Scan for the cell matching the given text and deliver its [X, Y] coordinate at center. 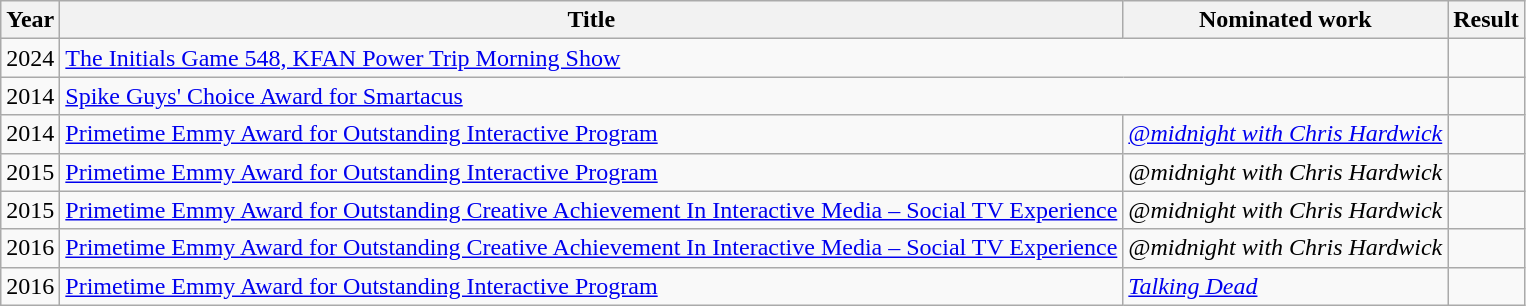
2024 [30, 58]
Nominated work [1286, 20]
Year [30, 20]
Spike Guys' Choice Award for Smartacus [754, 96]
Title [592, 20]
Result [1486, 20]
Talking Dead [1286, 286]
The Initials Game 548, KFAN Power Trip Morning Show [754, 58]
